Pinpoint the cell where the given text exists, returning its (X, Y) midpoint coordinate. 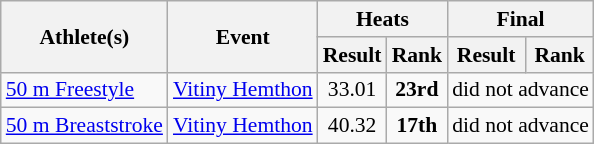
17th (418, 126)
Athlete(s) (84, 36)
Heats (382, 19)
23rd (418, 90)
50 m Freestyle (84, 90)
Final (520, 19)
40.32 (352, 126)
Event (243, 36)
50 m Breaststroke (84, 126)
33.01 (352, 90)
